Find where the given text appears and provide that cell's center as [x, y] coordinate. 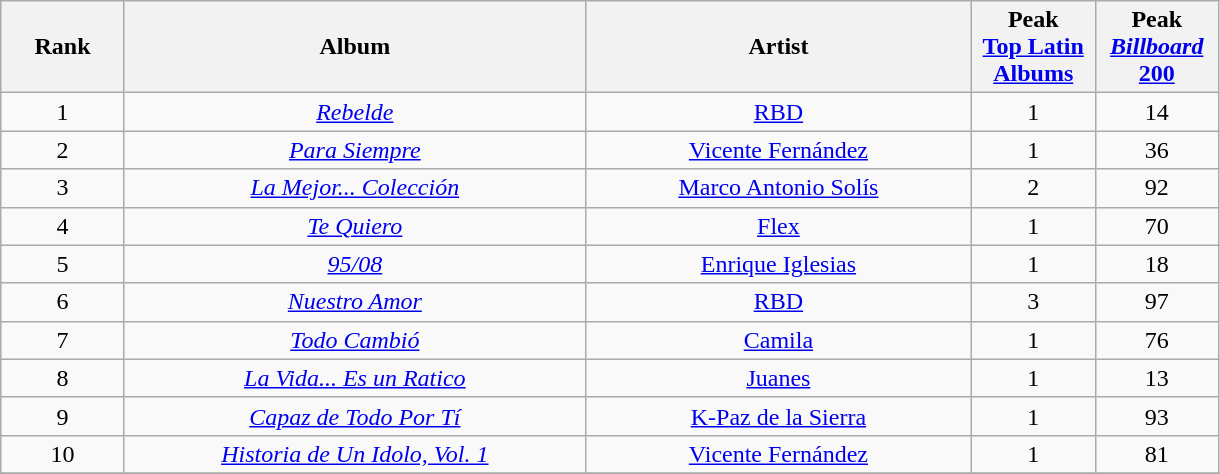
Capaz de Todo Por Tí [354, 416]
Peak Top Latin Albums [1033, 47]
76 [1157, 340]
Rank [63, 47]
81 [1157, 454]
36 [1157, 150]
La Mejor... Colección [354, 188]
Artist [778, 47]
7 [63, 340]
Flex [778, 226]
Juanes [778, 378]
6 [63, 302]
18 [1157, 264]
Historia de Un Idolo, Vol. 1 [354, 454]
Marco Antonio Solís [778, 188]
97 [1157, 302]
8 [63, 378]
92 [1157, 188]
Rebelde [354, 112]
Te Quiero [354, 226]
95/08 [354, 264]
Todo Cambió [354, 340]
93 [1157, 416]
13 [1157, 378]
La Vida... Es un Ratico [354, 378]
9 [63, 416]
Nuestro Amor [354, 302]
4 [63, 226]
5 [63, 264]
Peak Billboard 200 [1157, 47]
Album [354, 47]
Enrique Iglesias [778, 264]
10 [63, 454]
14 [1157, 112]
K-Paz de la Sierra [778, 416]
Camila [778, 340]
Para Siempre [354, 150]
70 [1157, 226]
